Return [X, Y] of the center of cell containing provided text 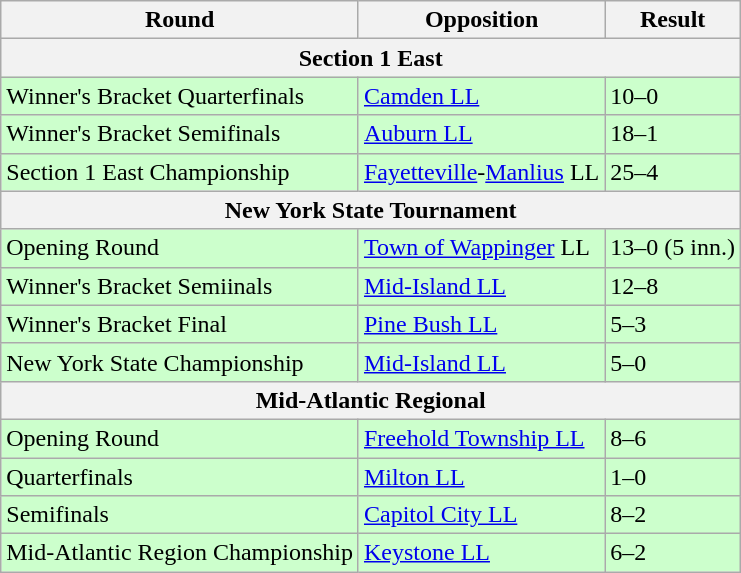
Camden LL [481, 96]
Mid-Atlantic Regional [371, 400]
Winner's Bracket Quarterfinals [180, 96]
Section 1 East Championship [180, 172]
13–0 (5 inn.) [673, 248]
Result [673, 20]
Round [180, 20]
New York State Championship [180, 362]
18–1 [673, 134]
12–8 [673, 286]
Winner's Bracket Semifinals [180, 134]
Winner's Bracket Final [180, 324]
1–0 [673, 477]
Winner's Bracket Semiinals [180, 286]
5–3 [673, 324]
25–4 [673, 172]
6–2 [673, 553]
Freehold Township LL [481, 438]
Opposition [481, 20]
Fayetteville-Manlius LL [481, 172]
Auburn LL [481, 134]
5–0 [673, 362]
Quarterfinals [180, 477]
Section 1 East [371, 58]
Mid-Atlantic Region Championship [180, 553]
10–0 [673, 96]
Capitol City LL [481, 515]
Keystone LL [481, 553]
Milton LL [481, 477]
New York State Tournament [371, 210]
Town of Wappinger LL [481, 248]
8–2 [673, 515]
8–6 [673, 438]
Pine Bush LL [481, 324]
Semifinals [180, 515]
